For the text-containing cell, return its midpoint in (x, y) coordinate format. 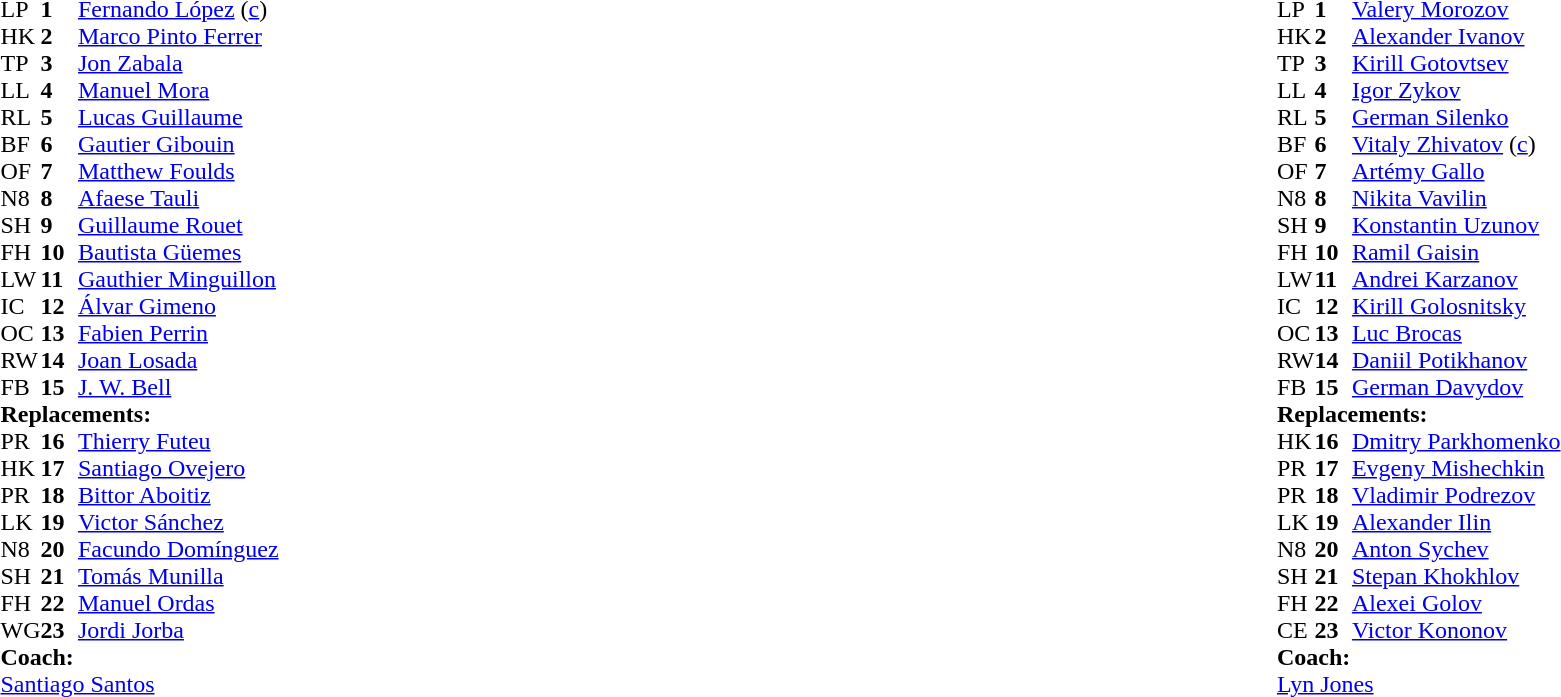
German Silenko (1456, 118)
Manuel Ordas (178, 604)
Evgeny Mishechkin (1456, 468)
Victor Sánchez (178, 522)
Ramil Gaisin (1456, 252)
Álvar Gimeno (178, 306)
Tomás Munilla (178, 576)
Jon Zabala (178, 64)
Victor Kononov (1456, 630)
Kirill Golosnitsky (1456, 306)
Santiago Ovejero (178, 468)
Jordi Jorba (178, 630)
Guillaume Rouet (178, 226)
Gautier Gibouin (178, 144)
Facundo Domínguez (178, 550)
Gauthier Minguillon (178, 280)
Igor Zykov (1456, 90)
CE (1296, 630)
Joan Losada (178, 360)
Vitaly Zhivatov (c) (1456, 144)
Bautista Güemes (178, 252)
German Davydov (1456, 388)
Luc Brocas (1456, 334)
J. W. Bell (178, 388)
Daniil Potikhanov (1456, 360)
Santiago Santos (139, 684)
Manuel Mora (178, 90)
Kirill Gotovtsev (1456, 64)
Alexei Golov (1456, 604)
Artémy Gallo (1456, 172)
Thierry Futeu (178, 442)
Afaese Tauli (178, 198)
WG (20, 630)
Lucas Guillaume (178, 118)
Nikita Vavilin (1456, 198)
Dmitry Parkhomenko (1456, 442)
Alexander Ilin (1456, 522)
Anton Sychev (1456, 550)
Lyn Jones (1419, 684)
Stepan Khokhlov (1456, 576)
Andrei Karzanov (1456, 280)
Vladimir Podrezov (1456, 496)
Marco Pinto Ferrer (178, 36)
Matthew Foulds (178, 172)
Fabien Perrin (178, 334)
Konstantin Uzunov (1456, 226)
Alexander Ivanov (1456, 36)
Bittor Aboitiz (178, 496)
